Output the [x, y] coordinate of the center of the cell containing the given text.  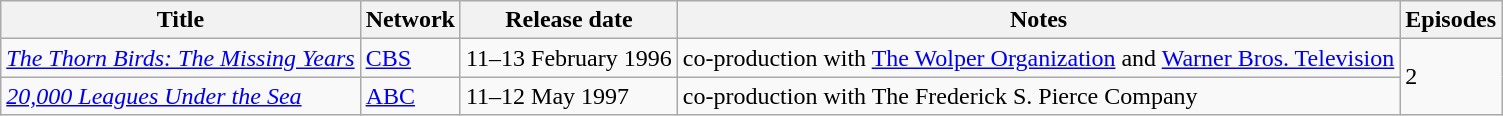
co-production with The Wolper Organization and Warner Bros. Television [1038, 58]
2 [1451, 77]
CBS [410, 58]
Notes [1038, 20]
ABC [410, 96]
Network [410, 20]
Title [180, 20]
11–13 February 1996 [568, 58]
Release date [568, 20]
Episodes [1451, 20]
co-production with The Frederick S. Pierce Company [1038, 96]
20,000 Leagues Under the Sea [180, 96]
11–12 May 1997 [568, 96]
The Thorn Birds: The Missing Years [180, 58]
